From the cell containing the given text, extract its center point as [X, Y] coordinate. 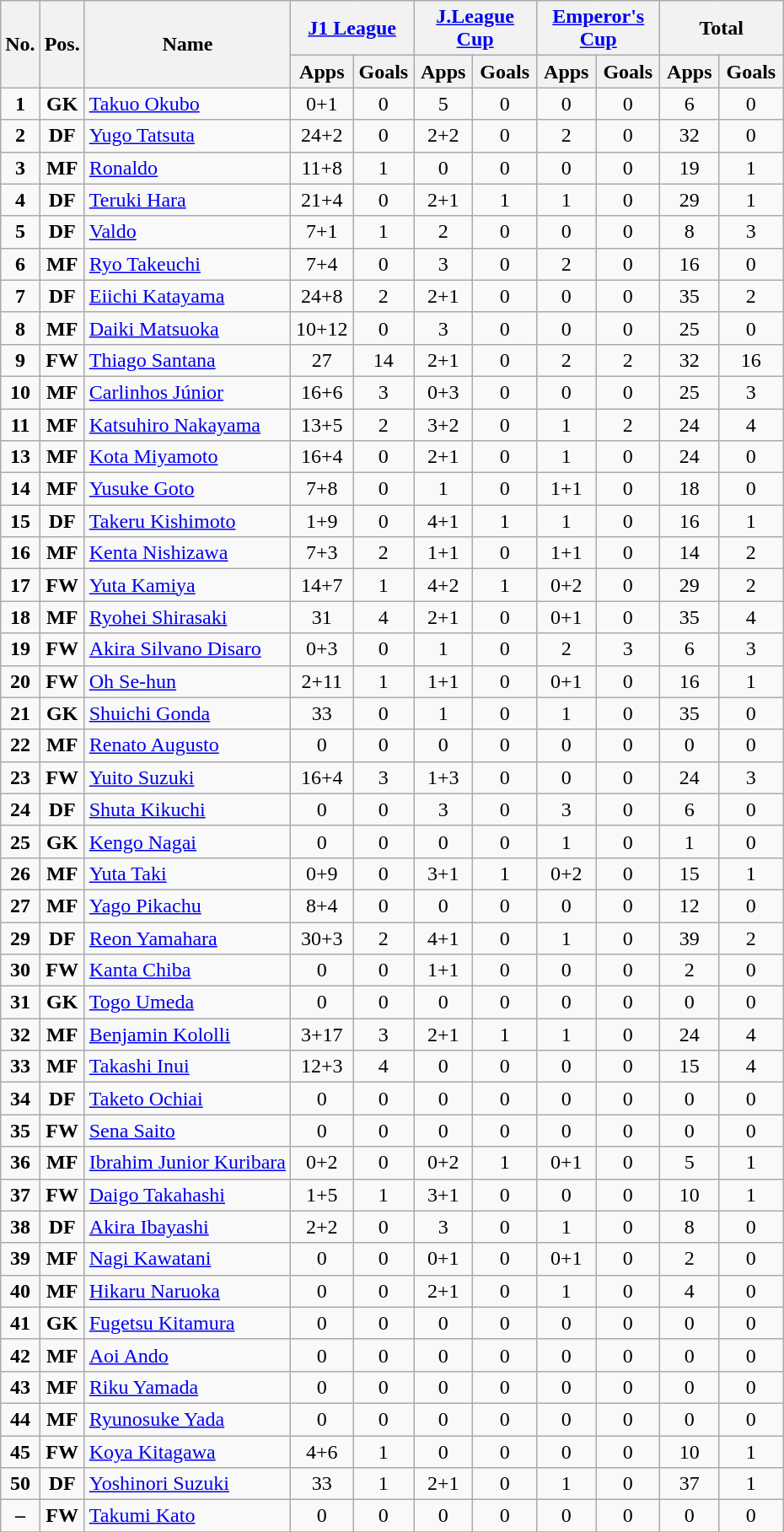
Togo Umeda [187, 1003]
Kenta Nishizawa [187, 553]
Yuta Kamiya [187, 585]
10+12 [322, 328]
24+2 [322, 136]
12 [690, 906]
Ryo Takeuchi [187, 264]
14+7 [322, 585]
40 [20, 1291]
Shuichi Gonda [187, 713]
Takuo Okubo [187, 104]
1+9 [322, 521]
Eiichi Katayama [187, 296]
Akira Ibayashi [187, 1227]
Kanta Chiba [187, 970]
Renato Augusto [187, 745]
Carlinhos Júnior [187, 392]
Emperor's Cup [599, 29]
Oh Se-hun [187, 681]
Nagi Kawatani [187, 1259]
7 [20, 296]
Akira Silvano Disaro [187, 649]
42 [20, 1355]
3+17 [322, 1035]
Yago Pikachu [187, 906]
Ronaldo [187, 168]
Yuito Suzuki [187, 777]
J1 League [352, 29]
Takashi Inui [187, 1067]
Name [187, 44]
9 [20, 360]
4+2 [443, 585]
Kengo Nagai [187, 841]
Thiago Santana [187, 360]
Pos. [62, 44]
41 [20, 1323]
1+5 [322, 1195]
Yuta Taki [187, 874]
16+6 [322, 392]
– [20, 1516]
Valdo [187, 232]
13+5 [322, 424]
Yusuke Goto [187, 489]
No. [20, 44]
30 [20, 970]
Teruki Hara [187, 200]
Fugetsu Kitamura [187, 1323]
34 [20, 1099]
26 [20, 874]
Shuta Kikuchi [187, 809]
21+4 [322, 200]
Kota Miyamoto [187, 457]
Total [722, 29]
Yoshinori Suzuki [187, 1484]
43 [20, 1387]
17 [20, 585]
7+8 [322, 489]
24+8 [322, 296]
13 [20, 457]
23 [20, 777]
3+2 [443, 424]
30+3 [322, 938]
Aoi Ando [187, 1355]
45 [20, 1451]
12+3 [322, 1067]
11 [20, 424]
44 [20, 1419]
50 [20, 1484]
20 [20, 681]
Ryohei Shirasaki [187, 617]
Koya Kitagawa [187, 1451]
0+9 [322, 874]
Reon Yamahara [187, 938]
Sena Saito [187, 1131]
22 [20, 745]
Riku Yamada [187, 1387]
Ibrahim Junior Kuribara [187, 1163]
Benjamin Kololli [187, 1035]
Yugo Tatsuta [187, 136]
Takeru Kishimoto [187, 521]
36 [20, 1163]
1+3 [443, 777]
7+4 [322, 264]
4+6 [322, 1451]
Ryunosuke Yada [187, 1419]
21 [20, 713]
7+3 [322, 553]
Daigo Takahashi [187, 1195]
7+1 [322, 232]
2+11 [322, 681]
38 [20, 1227]
Takumi Kato [187, 1516]
8+4 [322, 906]
Katsuhiro Nakayama [187, 424]
Daiki Matsuoka [187, 328]
Taketo Ochiai [187, 1099]
J.League Cup [475, 29]
11+8 [322, 168]
Hikaru Naruoka [187, 1291]
